Find where the given text appears and provide that cell's center as (x, y) coordinate. 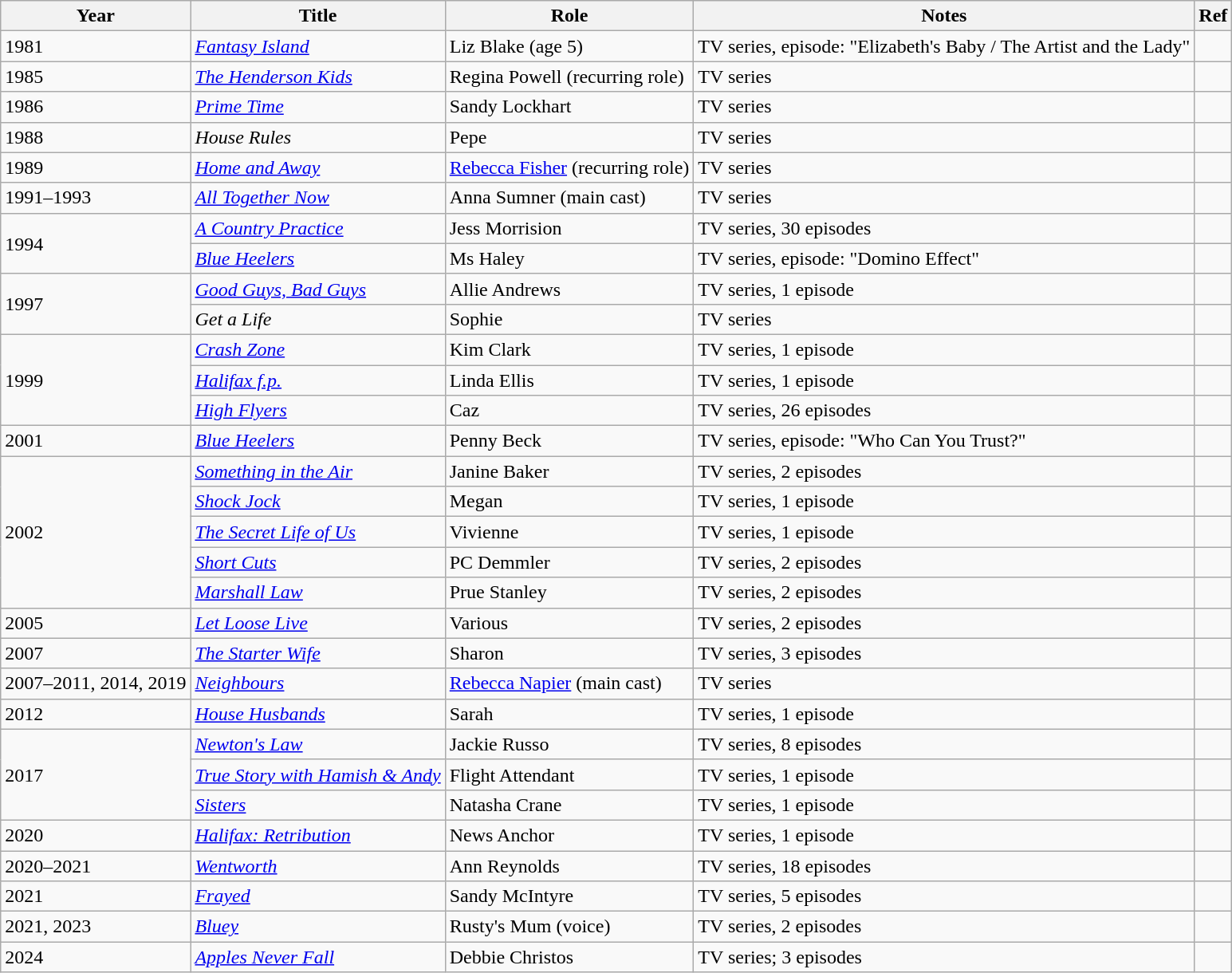
Allie Andrews (569, 289)
2020–2021 (96, 865)
Good Guys, Bad Guys (317, 289)
2001 (96, 441)
Newton's Law (317, 744)
High Flyers (317, 411)
Get a Life (317, 319)
Sandy McIntyre (569, 896)
1989 (96, 167)
Debbie Christos (569, 957)
Prue Stanley (569, 593)
2005 (96, 623)
TV series, 30 episodes (944, 228)
PC Demmler (569, 562)
TV series, episode: "Domino Effect" (944, 258)
Sisters (317, 805)
Let Loose Live (317, 623)
Wentworth (317, 865)
2017 (96, 774)
House Husbands (317, 714)
2020 (96, 835)
Anna Sumner (main cast) (569, 198)
Sandy Lockhart (569, 107)
1988 (96, 137)
Regina Powell (recurring role) (569, 77)
Natasha Crane (569, 805)
True Story with Hamish & Andy (317, 774)
Title (317, 16)
1999 (96, 380)
1981 (96, 46)
Neighbours (317, 683)
TV series; 3 episodes (944, 957)
2021 (96, 896)
All Together Now (317, 198)
Role (569, 16)
Megan (569, 502)
Ann Reynolds (569, 865)
A Country Practice (317, 228)
Year (96, 16)
Jackie Russo (569, 744)
Crash Zone (317, 349)
TV series, 5 episodes (944, 896)
Halifax: Retribution (317, 835)
The Secret Life of Us (317, 532)
TV series, 18 episodes (944, 865)
Pepe (569, 137)
2007–2011, 2014, 2019 (96, 683)
1986 (96, 107)
Ref (1214, 16)
TV series, 26 episodes (944, 411)
TV series, 8 episodes (944, 744)
Janine Baker (569, 471)
Short Cuts (317, 562)
Rusty's Mum (voice) (569, 927)
The Starter Wife (317, 653)
TV series, episode: "Elizabeth's Baby / The Artist and the Lady" (944, 46)
Frayed (317, 896)
Caz (569, 411)
Linda Ellis (569, 380)
Bluey (317, 927)
Rebecca Napier (main cast) (569, 683)
The Henderson Kids (317, 77)
News Anchor (569, 835)
1997 (96, 304)
Penny Beck (569, 441)
Vivienne (569, 532)
TV series, episode: "Who Can You Trust?" (944, 441)
Jess Morrision (569, 228)
1991–1993 (96, 198)
2012 (96, 714)
Various (569, 623)
2007 (96, 653)
Notes (944, 16)
2002 (96, 532)
Home and Away (317, 167)
1994 (96, 243)
Ms Haley (569, 258)
2024 (96, 957)
Liz Blake (age 5) (569, 46)
1985 (96, 77)
2021, 2023 (96, 927)
Sharon (569, 653)
Shock Jock (317, 502)
TV series, 3 episodes (944, 653)
Apples Never Fall (317, 957)
House Rules (317, 137)
Rebecca Fisher (recurring role) (569, 167)
Sarah (569, 714)
Something in the Air (317, 471)
Sophie (569, 319)
Flight Attendant (569, 774)
Marshall Law (317, 593)
Prime Time (317, 107)
Fantasy Island (317, 46)
Kim Clark (569, 349)
Halifax f.p. (317, 380)
